Locate the cell with the specified text and output its [X, Y] center coordinate. 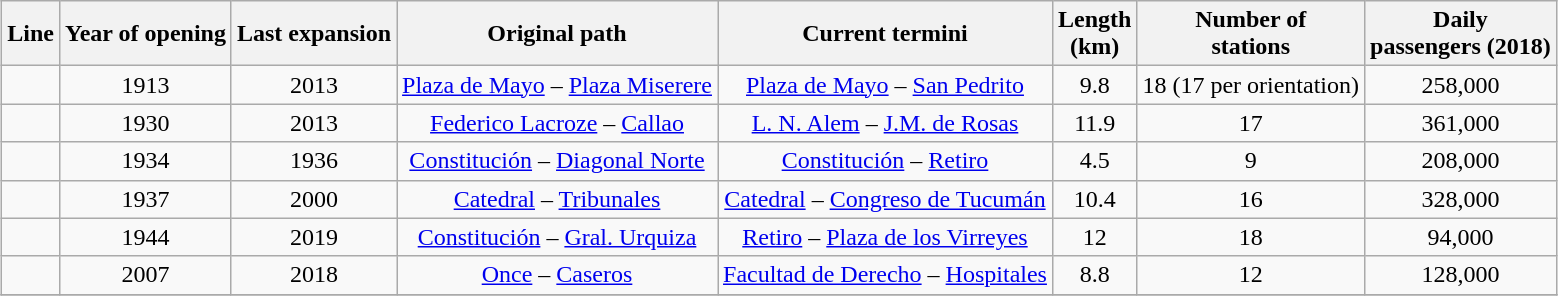
Retiro – Plaza de los Virreyes [886, 237]
Number of stations [1251, 34]
2007 [145, 275]
Constitución – Retiro [886, 161]
Once – Caseros [558, 275]
1934 [145, 161]
1936 [314, 161]
Current termini [886, 34]
258,000 [1461, 85]
9 [1251, 161]
Daily passengers (2018) [1461, 34]
Plaza de Mayo – Plaza Miserere [558, 85]
Federico Lacroze – Callao [558, 123]
8.8 [1094, 275]
10.4 [1094, 199]
16 [1251, 199]
L. N. Alem – J.M. de Rosas [886, 123]
1913 [145, 85]
18 (17 per orientation) [1251, 85]
1944 [145, 237]
128,000 [1461, 275]
208,000 [1461, 161]
11.9 [1094, 123]
Constitución – Diagonal Norte [558, 161]
1937 [145, 199]
Catedral – Congreso de Tucumán [886, 199]
4.5 [1094, 161]
2000 [314, 199]
18 [1251, 237]
1930 [145, 123]
Original path [558, 34]
9.8 [1094, 85]
17 [1251, 123]
Year of opening [145, 34]
2018 [314, 275]
Plaza de Mayo – San Pedrito [886, 85]
Facultad de Derecho – Hospitales [886, 275]
Constitución – Gral. Urquiza [558, 237]
Length (km) [1094, 34]
361,000 [1461, 123]
328,000 [1461, 199]
2019 [314, 237]
Catedral – Tribunales [558, 199]
Line [31, 34]
94,000 [1461, 237]
Last expansion [314, 34]
